From the cell containing the given text, extract its center point as [x, y] coordinate. 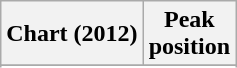
Peak position [189, 34]
Chart (2012) [72, 34]
